Extract the (x, y) coordinate from the center of the cell holding the provided text.  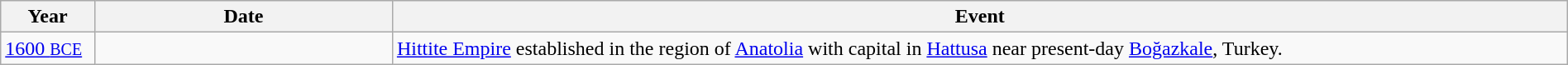
1600 BCE (48, 48)
Event (979, 17)
Year (48, 17)
Date (243, 17)
Hittite Empire established in the region of Anatolia with capital in Hattusa near present-day Boğazkale, Turkey. (979, 48)
